Scan for the cell matching the given text and deliver its [x, y] coordinate at center. 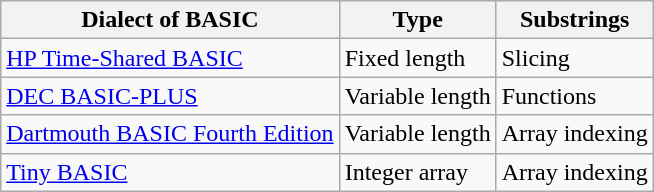
Fixed length [418, 58]
DEC BASIC-PLUS [170, 96]
Slicing [574, 58]
Type [418, 20]
Integer array [418, 172]
Functions [574, 96]
HP Time-Shared BASIC [170, 58]
Substrings [574, 20]
Dartmouth BASIC Fourth Edition [170, 134]
Tiny BASIC [170, 172]
Dialect of BASIC [170, 20]
